Identify which cell holds the provided text, then report its [x, y] central coordinate. 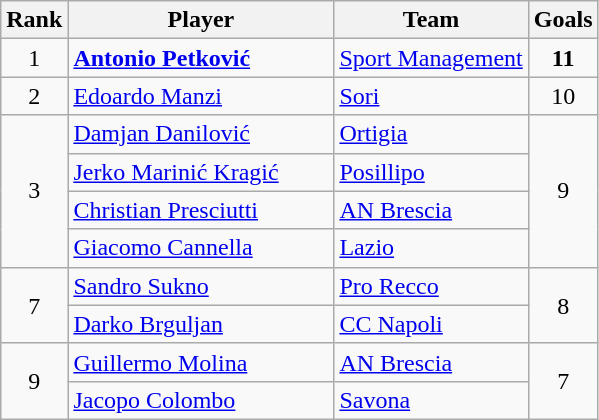
Lazio [431, 248]
Posillipo [431, 172]
Jerko Marinić Kragić [201, 172]
Damjan Danilović [201, 134]
Jacopo Colombo [201, 400]
Sori [431, 96]
Ortigia [431, 134]
Goals [563, 20]
Christian Presciutti [201, 210]
3 [34, 191]
CC Napoli [431, 324]
Sandro Sukno [201, 286]
Pro Recco [431, 286]
Guillermo Molina [201, 362]
Sport Management [431, 58]
Team [431, 20]
2 [34, 96]
8 [563, 305]
Antonio Petković [201, 58]
Darko Brguljan [201, 324]
Rank [34, 20]
11 [563, 58]
1 [34, 58]
Edoardo Manzi [201, 96]
Giacomo Cannella [201, 248]
Savona [431, 400]
Player [201, 20]
10 [563, 96]
